Locate the cell with the specified text and output its (X, Y) center coordinate. 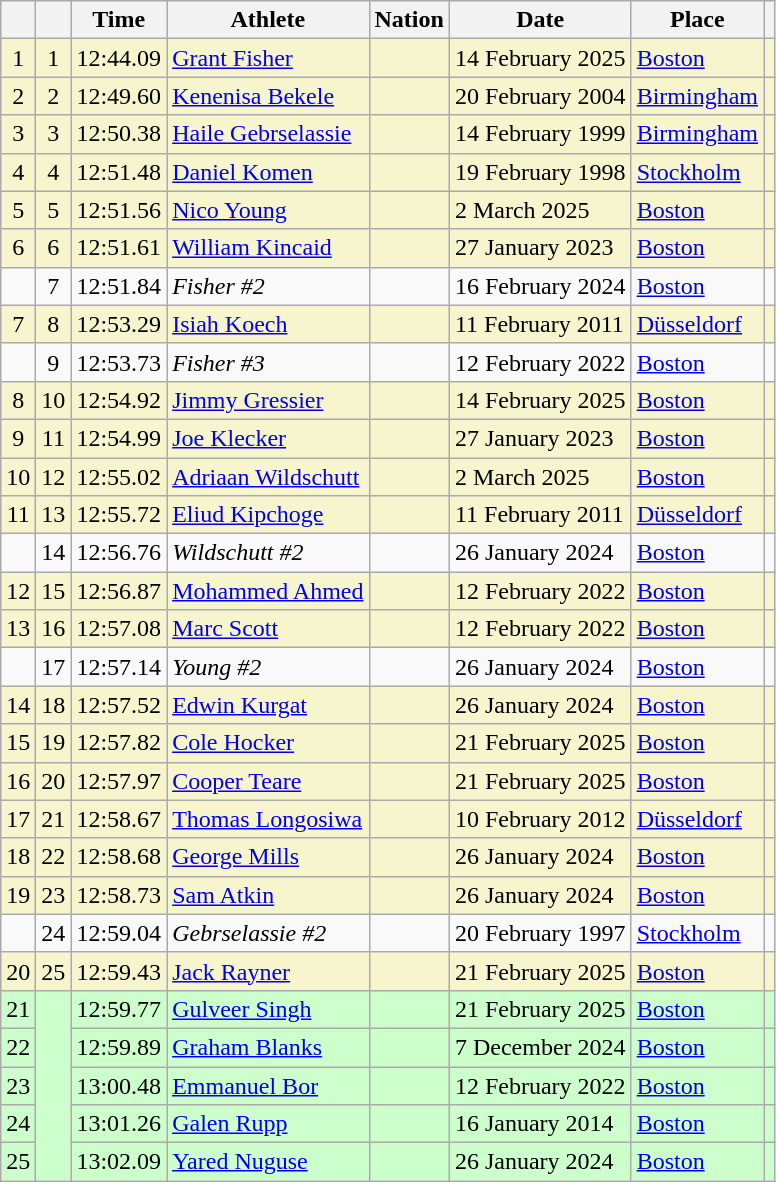
Fisher #3 (268, 362)
14 February 1999 (540, 134)
12:51.48 (119, 172)
16 February 2024 (540, 286)
Yared Nuguse (268, 1162)
12:51.61 (119, 248)
Marc Scott (268, 629)
20 February 2004 (540, 96)
Nico Young (268, 210)
12:59.04 (119, 933)
12:56.87 (119, 591)
12:51.84 (119, 286)
Cole Hocker (268, 743)
12:53.73 (119, 362)
12:50.38 (119, 134)
Athlete (268, 20)
Jimmy Gressier (268, 400)
13:01.26 (119, 1124)
Grant Fisher (268, 58)
12:55.02 (119, 477)
12:59.43 (119, 971)
Haile Gebrselassie (268, 134)
Time (119, 20)
12:58.73 (119, 895)
William Kincaid (268, 248)
12:57.14 (119, 667)
Fisher #2 (268, 286)
12:56.76 (119, 553)
Gulveer Singh (268, 1009)
12:44.09 (119, 58)
Sam Atkin (268, 895)
13:00.48 (119, 1085)
13:02.09 (119, 1162)
Graham Blanks (268, 1047)
Adriaan Wildschutt (268, 477)
16 January 2014 (540, 1124)
12:54.99 (119, 438)
Nation (409, 20)
Isiah Koech (268, 324)
Cooper Teare (268, 781)
12:57.52 (119, 705)
12:57.82 (119, 743)
12:57.08 (119, 629)
Jack Rayner (268, 971)
20 February 1997 (540, 933)
Place (697, 20)
Joe Klecker (268, 438)
12:59.77 (119, 1009)
Eliud Kipchoge (268, 515)
Thomas Longosiwa (268, 819)
12:58.68 (119, 857)
12:53.29 (119, 324)
Wildschutt #2 (268, 553)
12:58.67 (119, 819)
Mohammed Ahmed (268, 591)
12:57.97 (119, 781)
19 February 1998 (540, 172)
Kenenisa Bekele (268, 96)
Edwin Kurgat (268, 705)
12:51.56 (119, 210)
Daniel Komen (268, 172)
12:55.72 (119, 515)
Young #2 (268, 667)
Galen Rupp (268, 1124)
12:49.60 (119, 96)
12:54.92 (119, 400)
Date (540, 20)
12:59.89 (119, 1047)
Gebrselassie #2 (268, 933)
George Mills (268, 857)
7 December 2024 (540, 1047)
Emmanuel Bor (268, 1085)
10 February 2012 (540, 819)
